Provide the [X, Y] coordinate of the cell's center where the given text is located.  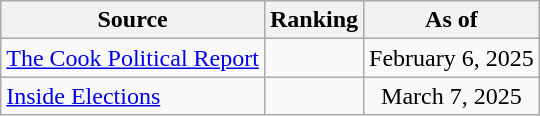
Source [133, 20]
February 6, 2025 [452, 58]
Ranking [314, 20]
The Cook Political Report [133, 58]
As of [452, 20]
Inside Elections [133, 96]
March 7, 2025 [452, 96]
